Locate the cell with the specified text and output its [X, Y] center coordinate. 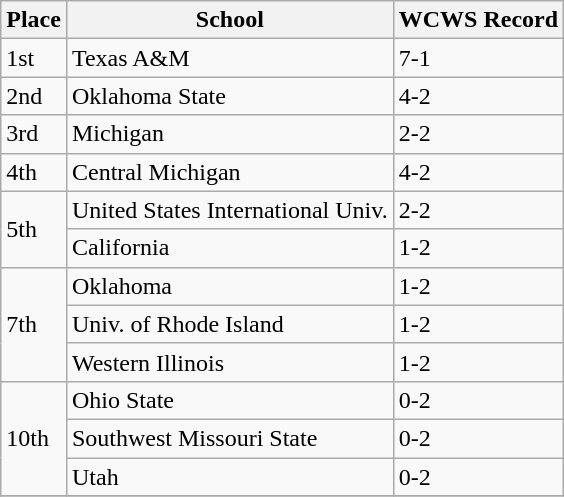
WCWS Record [478, 20]
Place [34, 20]
United States International Univ. [230, 210]
10th [34, 438]
2nd [34, 96]
5th [34, 229]
Oklahoma State [230, 96]
3rd [34, 134]
7th [34, 324]
Southwest Missouri State [230, 438]
Texas A&M [230, 58]
Michigan [230, 134]
School [230, 20]
Western Illinois [230, 362]
Univ. of Rhode Island [230, 324]
4th [34, 172]
Ohio State [230, 400]
7-1 [478, 58]
Utah [230, 477]
California [230, 248]
Oklahoma [230, 286]
Central Michigan [230, 172]
1st [34, 58]
